Extract the [x, y] coordinate from the center of the cell holding the provided text.  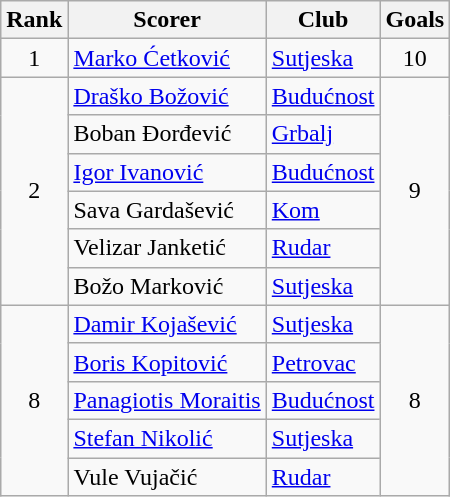
Boban Đorđević [167, 134]
Scorer [167, 20]
Marko Ćetković [167, 58]
Goals [415, 20]
Boris Kopitović [167, 362]
Grbalj [323, 134]
Damir Kojašević [167, 324]
Draško Božović [167, 96]
Stefan Nikolić [167, 438]
9 [415, 191]
Vule Vujačić [167, 477]
Panagiotis Moraitis [167, 400]
Kom [323, 210]
Rank [34, 20]
2 [34, 191]
10 [415, 58]
Božo Marković [167, 286]
Club [323, 20]
Velizar Janketić [167, 248]
Igor Ivanović [167, 172]
Petrovac [323, 362]
Sava Gardašević [167, 210]
1 [34, 58]
